Pinpoint the cell where the given text exists, returning its [x, y] midpoint coordinate. 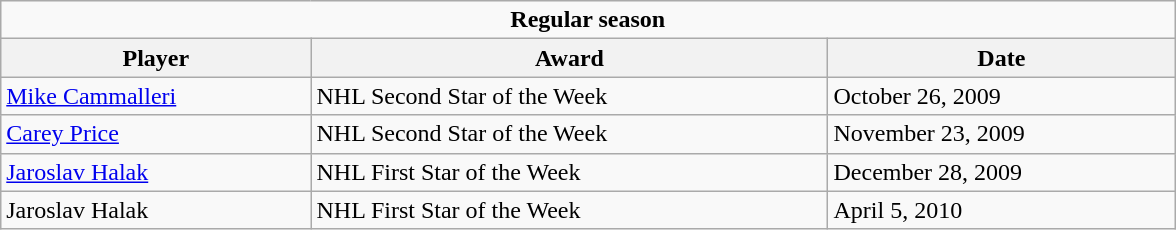
Mike Cammalleri [156, 96]
Player [156, 58]
April 5, 2010 [1002, 210]
October 26, 2009 [1002, 96]
Regular season [588, 20]
December 28, 2009 [1002, 172]
Carey Price [156, 134]
Date [1002, 58]
November 23, 2009 [1002, 134]
Award [570, 58]
